Locate the cell with the specified text and output its (X, Y) center coordinate. 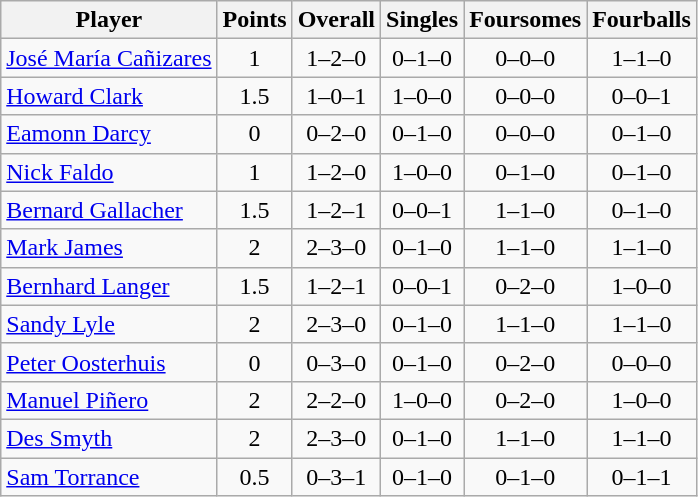
José María Cañizares (109, 58)
Nick Faldo (109, 172)
Peter Oosterhuis (109, 362)
Player (109, 20)
Bernard Gallacher (109, 210)
Bernhard Langer (109, 286)
Fourballs (642, 20)
Points (254, 20)
0–1–1 (642, 477)
Singles (422, 20)
Foursomes (526, 20)
1–0–1 (336, 96)
Eamonn Darcy (109, 134)
Des Smyth (109, 438)
Sam Torrance (109, 477)
Howard Clark (109, 96)
Overall (336, 20)
Manuel Piñero (109, 400)
Mark James (109, 248)
Sandy Lyle (109, 324)
0–3–0 (336, 362)
0.5 (254, 477)
0–3–1 (336, 477)
2–2–0 (336, 400)
